Output the [x, y] coordinate of the center of the cell containing the given text.  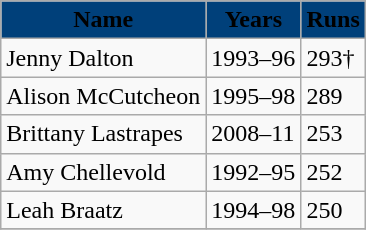
Years [254, 20]
1992–95 [254, 172]
Amy Chellevold [104, 172]
Runs [333, 20]
Brittany Lastrapes [104, 134]
1993–96 [254, 58]
Jenny Dalton [104, 58]
1995–98 [254, 96]
2008–11 [254, 134]
293† [333, 58]
252 [333, 172]
Alison McCutcheon [104, 96]
250 [333, 210]
Leah Braatz [104, 210]
1994–98 [254, 210]
289 [333, 96]
Name [104, 20]
253 [333, 134]
